Find where the given text appears and provide that cell's center as (x, y) coordinate. 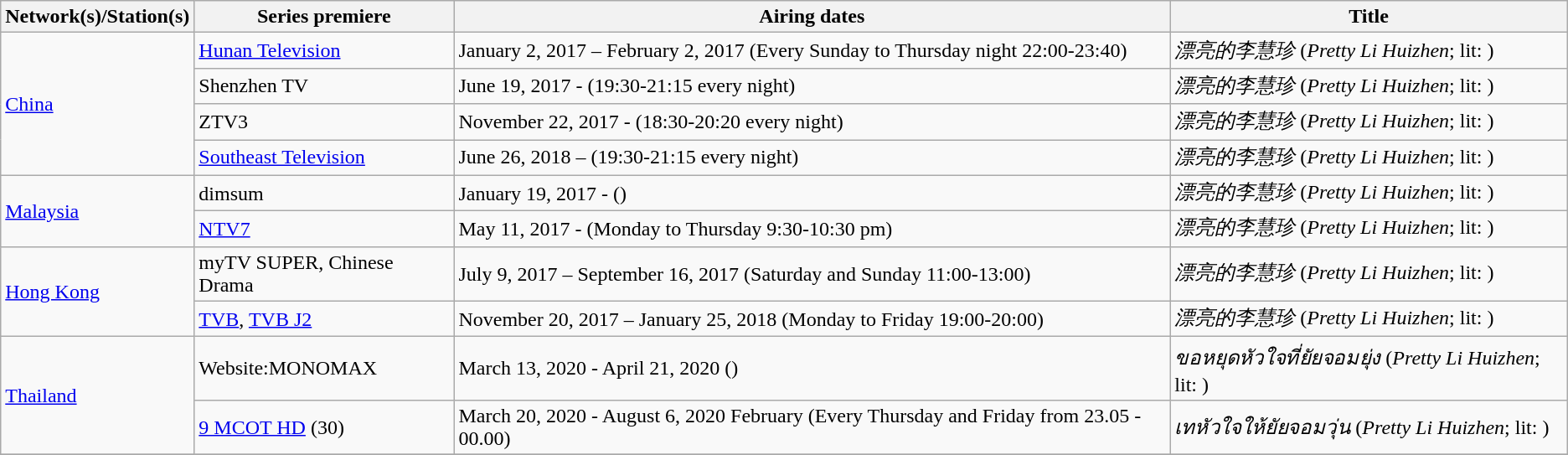
Hong Kong (97, 292)
June 19, 2017 - (19:30-21:15 every night) (812, 85)
ZTV3 (324, 122)
Network(s)/Station(s) (97, 17)
January 19, 2017 - () (812, 193)
Southeast Television (324, 158)
Shenzhen TV (324, 85)
Thailand (97, 396)
China (97, 104)
May 11, 2017 - (Monday to Thursday 9:30-10:30 pm) (812, 230)
เทหัวใจให้ยัยจอมวุ่น (Pretty Li Huizhen; lit: ) (1369, 427)
Website:MONOMAX (324, 369)
Title (1369, 17)
myTV SUPER, Chinese Drama (324, 273)
NTV7 (324, 230)
March 20, 2020 - August 6, 2020 February (Every Thursday and Friday from 23.05 - 00.00) (812, 427)
November 22, 2017 - (18:30-20:20 every night) (812, 122)
July 9, 2017 – September 16, 2017 (Saturday and Sunday 11:00-13:00) (812, 273)
dimsum (324, 193)
January 2, 2017 – February 2, 2017 (Every Sunday to Thursday night 22:00-23:40) (812, 50)
November 20, 2017 – January 25, 2018 (Monday to Friday 19:00-20:00) (812, 318)
Airing dates (812, 17)
Hunan Television (324, 50)
Malaysia (97, 211)
June 26, 2018 – (19:30-21:15 every night) (812, 158)
TVB, TVB J2 (324, 318)
March 13, 2020 - April 21, 2020 () (812, 369)
Series premiere (324, 17)
9 MCOT HD (30) (324, 427)
ขอหยุดหัวใจที่ยัยจอมยุ่ง (Pretty Li Huizhen; lit: ) (1369, 369)
